Pinpoint the cell where the given text exists, returning its [X, Y] midpoint coordinate. 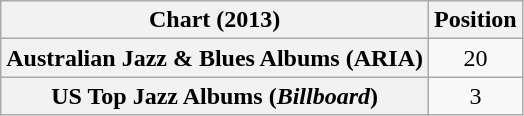
20 [476, 58]
Position [476, 20]
Australian Jazz & Blues Albums (ARIA) [215, 58]
Chart (2013) [215, 20]
3 [476, 96]
US Top Jazz Albums (Billboard) [215, 96]
